Search for the cell housing the specified text and yield its (X, Y) center coordinate. 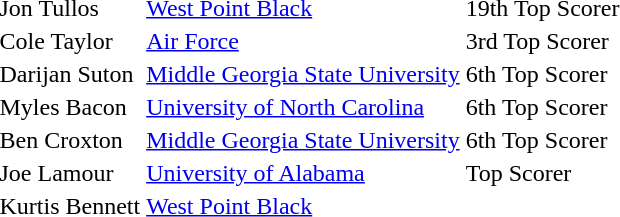
Air Force (303, 41)
University of Alabama (303, 173)
University of North Carolina (303, 107)
